For the text-containing cell, return its midpoint in [x, y] coordinate format. 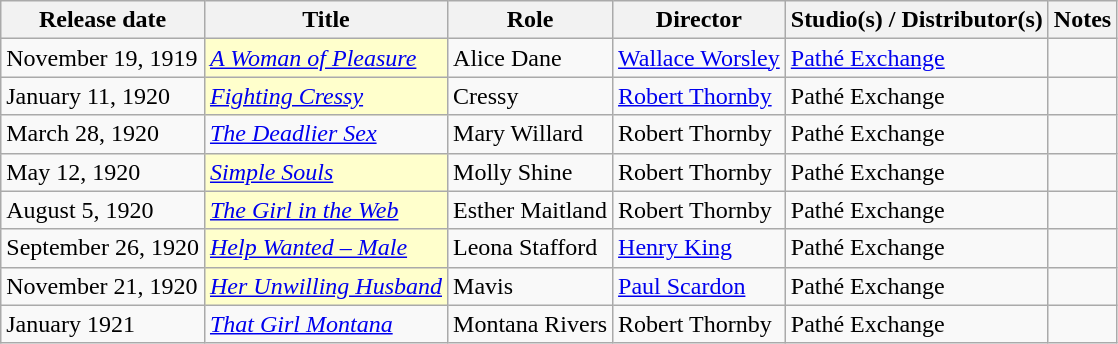
September 26, 1920 [103, 248]
Studio(s) / Distributor(s) [916, 20]
Fighting Cressy [326, 96]
Leona Stafford [530, 248]
The Girl in the Web [326, 210]
Esther Maitland [530, 210]
Simple Souls [326, 172]
The Deadlier Sex [326, 134]
Help Wanted – Male [326, 248]
Cressy [530, 96]
Release date [103, 20]
November 21, 1920 [103, 286]
Title [326, 20]
Henry King [700, 248]
Role [530, 20]
Mavis [530, 286]
Wallace Worsley [700, 58]
Director [700, 20]
Notes [1082, 20]
Montana Rivers [530, 324]
That Girl Montana [326, 324]
Molly Shine [530, 172]
Her Unwilling Husband [326, 286]
Alice Dane [530, 58]
November 19, 1919 [103, 58]
January 1921 [103, 324]
March 28, 1920 [103, 134]
Paul Scardon [700, 286]
January 11, 1920 [103, 96]
A Woman of Pleasure [326, 58]
Mary Willard [530, 134]
May 12, 1920 [103, 172]
August 5, 1920 [103, 210]
